Scan for the cell matching the given text and deliver its [X, Y] coordinate at center. 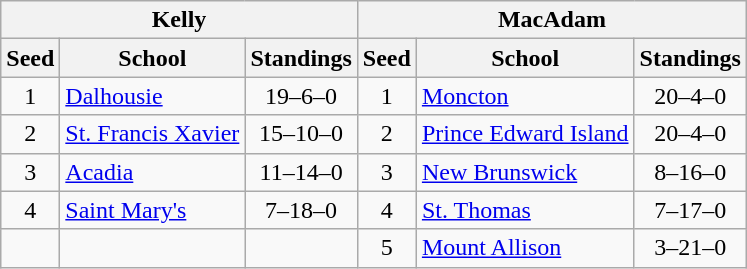
St. Francis Xavier [152, 134]
Saint Mary's [152, 210]
7–17–0 [690, 210]
Acadia [152, 172]
New Brunswick [525, 172]
11–14–0 [301, 172]
8–16–0 [690, 172]
7–18–0 [301, 210]
15–10–0 [301, 134]
3–21–0 [690, 248]
St. Thomas [525, 210]
Kelly [180, 20]
Moncton [525, 96]
MacAdam [552, 20]
19–6–0 [301, 96]
Prince Edward Island [525, 134]
Mount Allison [525, 248]
Dalhousie [152, 96]
5 [386, 248]
